Extract the [X, Y] coordinate from the center of the cell holding the provided text.  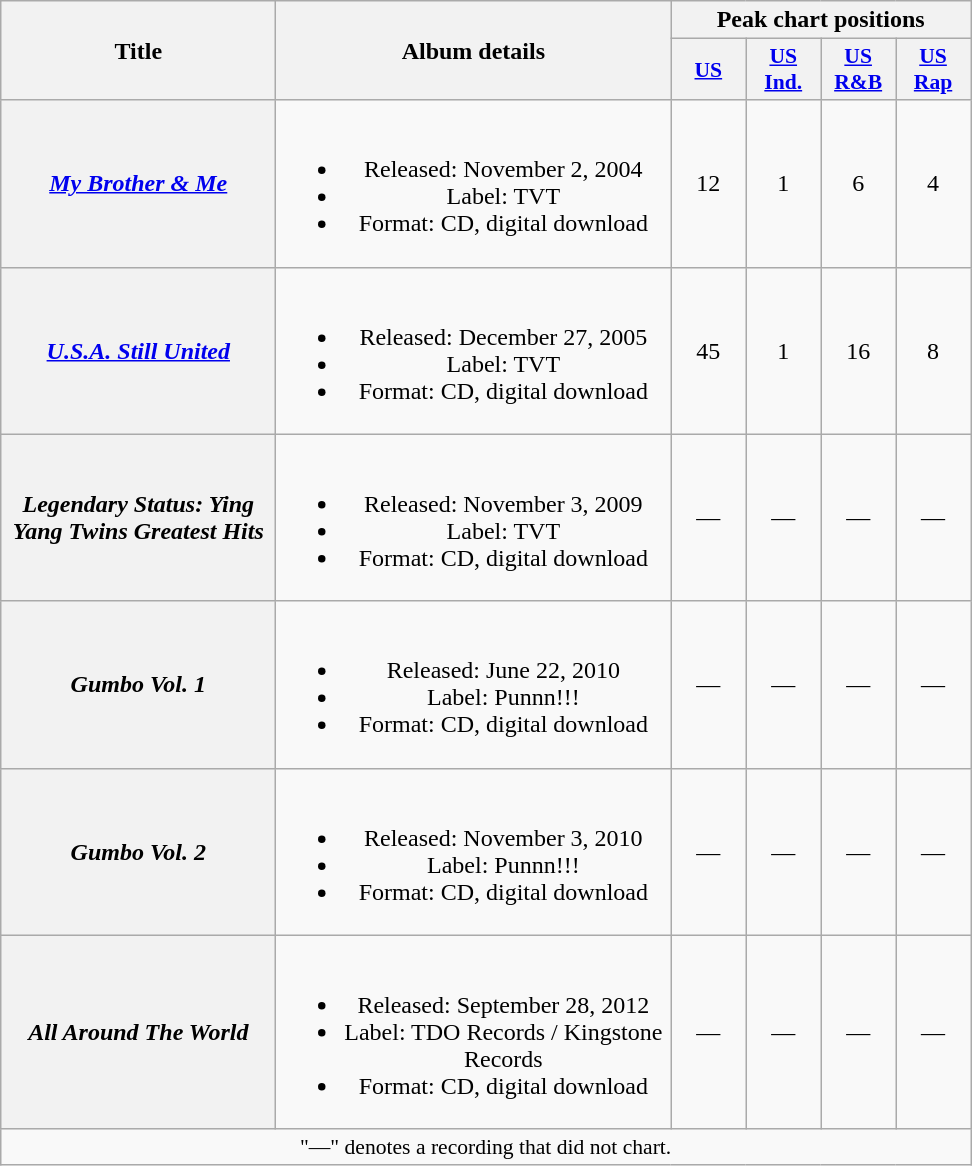
USRap [934, 70]
USInd. [784, 70]
45 [708, 350]
U.S.A. Still United [138, 350]
Released: November 3, 2009Label: TVTFormat: CD, digital download [474, 518]
"—" denotes a recording that did not chart. [486, 1147]
USR&B [858, 70]
Peak chart positions [821, 20]
6 [858, 184]
4 [934, 184]
Legendary Status: Ying Yang Twins Greatest Hits [138, 518]
8 [934, 350]
Released: November 3, 2010Label: Punnn!!!Format: CD, digital download [474, 852]
My Brother & Me [138, 184]
Released: September 28, 2012Label: TDO Records / Kingstone RecordsFormat: CD, digital download [474, 1032]
US [708, 70]
12 [708, 184]
Title [138, 50]
Gumbo Vol. 1 [138, 684]
Gumbo Vol. 2 [138, 852]
Released: December 27, 2005Label: TVTFormat: CD, digital download [474, 350]
Album details [474, 50]
16 [858, 350]
Released: November 2, 2004Label: TVTFormat: CD, digital download [474, 184]
Released: June 22, 2010Label: Punnn!!!Format: CD, digital download [474, 684]
All Around The World [138, 1032]
